Scan for the cell matching the given text and deliver its [X, Y] coordinate at center. 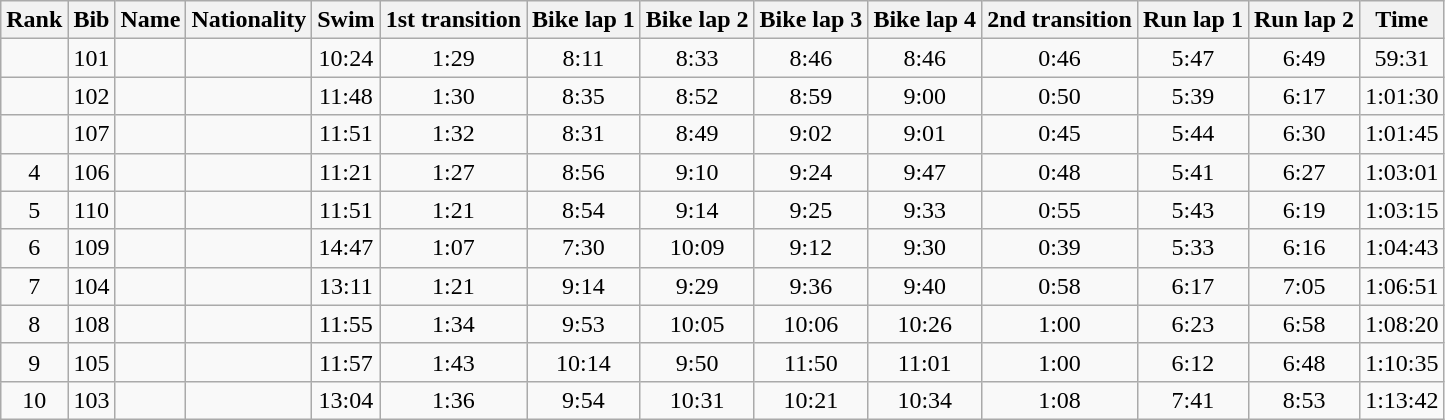
1:13:42 [1402, 400]
7:30 [584, 248]
8:31 [584, 134]
8 [34, 324]
7 [34, 286]
6:23 [1192, 324]
0:55 [1060, 210]
10:31 [697, 400]
106 [92, 172]
1:29 [453, 58]
0:45 [1060, 134]
8:54 [584, 210]
1st transition [453, 20]
9 [34, 362]
11:55 [346, 324]
1:34 [453, 324]
Bike lap 1 [584, 20]
10:09 [697, 248]
6:16 [1304, 248]
10:14 [584, 362]
0:39 [1060, 248]
9:02 [811, 134]
9:47 [925, 172]
9:10 [697, 172]
0:50 [1060, 96]
Nationality [249, 20]
1:03:15 [1402, 210]
1:32 [453, 134]
1:07 [453, 248]
6:49 [1304, 58]
9:53 [584, 324]
5 [34, 210]
11:01 [925, 362]
7:41 [1192, 400]
9:00 [925, 96]
6:48 [1304, 362]
1:30 [453, 96]
110 [92, 210]
6:19 [1304, 210]
1:27 [453, 172]
11:57 [346, 362]
10:05 [697, 324]
6:30 [1304, 134]
14:47 [346, 248]
5:39 [1192, 96]
13:04 [346, 400]
10:26 [925, 324]
9:54 [584, 400]
Bib [92, 20]
8:53 [1304, 400]
5:33 [1192, 248]
8:33 [697, 58]
1:01:30 [1402, 96]
1:01:45 [1402, 134]
Bike lap 4 [925, 20]
9:33 [925, 210]
13:11 [346, 286]
5:47 [1192, 58]
8:59 [811, 96]
102 [92, 96]
4 [34, 172]
10:21 [811, 400]
59:31 [1402, 58]
103 [92, 400]
0:48 [1060, 172]
8:56 [584, 172]
108 [92, 324]
8:49 [697, 134]
9:12 [811, 248]
8:52 [697, 96]
6:27 [1304, 172]
1:08:20 [1402, 324]
10:24 [346, 58]
1:10:35 [1402, 362]
9:36 [811, 286]
0:46 [1060, 58]
8:35 [584, 96]
Time [1402, 20]
5:44 [1192, 134]
Swim [346, 20]
109 [92, 248]
11:48 [346, 96]
2nd transition [1060, 20]
10:34 [925, 400]
0:58 [1060, 286]
1:43 [453, 362]
9:50 [697, 362]
Run lap 1 [1192, 20]
6:12 [1192, 362]
9:25 [811, 210]
5:41 [1192, 172]
9:30 [925, 248]
1:03:01 [1402, 172]
104 [92, 286]
10 [34, 400]
107 [92, 134]
Run lap 2 [1304, 20]
5:43 [1192, 210]
105 [92, 362]
Bike lap 2 [697, 20]
Rank [34, 20]
Name [150, 20]
9:29 [697, 286]
9:24 [811, 172]
11:50 [811, 362]
1:36 [453, 400]
9:40 [925, 286]
101 [92, 58]
10:06 [811, 324]
6 [34, 248]
7:05 [1304, 286]
11:21 [346, 172]
Bike lap 3 [811, 20]
6:58 [1304, 324]
8:11 [584, 58]
1:04:43 [1402, 248]
1:06:51 [1402, 286]
9:01 [925, 134]
1:08 [1060, 400]
